Locate the cell with the specified text and output its [X, Y] center coordinate. 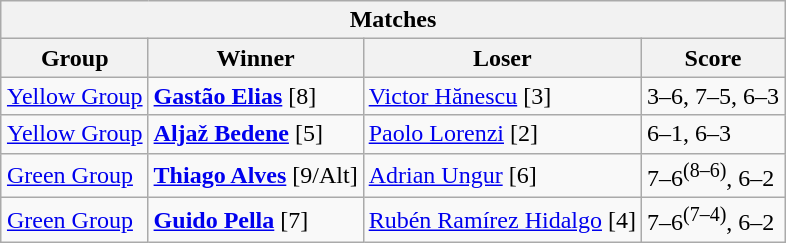
Aljaž Bedene [5] [256, 134]
Paolo Lorenzi [2] [502, 134]
Thiago Alves [9/Alt] [256, 176]
Adrian Ungur [6] [502, 176]
Winner [256, 58]
Group [74, 58]
7–6(8–6), 6–2 [712, 176]
3–6, 7–5, 6–3 [712, 96]
7–6(7–4), 6–2 [712, 220]
Victor Hănescu [3] [502, 96]
Score [712, 58]
Loser [502, 58]
Rubén Ramírez Hidalgo [4] [502, 220]
6–1, 6–3 [712, 134]
Guido Pella [7] [256, 220]
Matches [392, 20]
Gastão Elias [8] [256, 96]
